Pinpoint the cell where the given text exists, returning its [X, Y] midpoint coordinate. 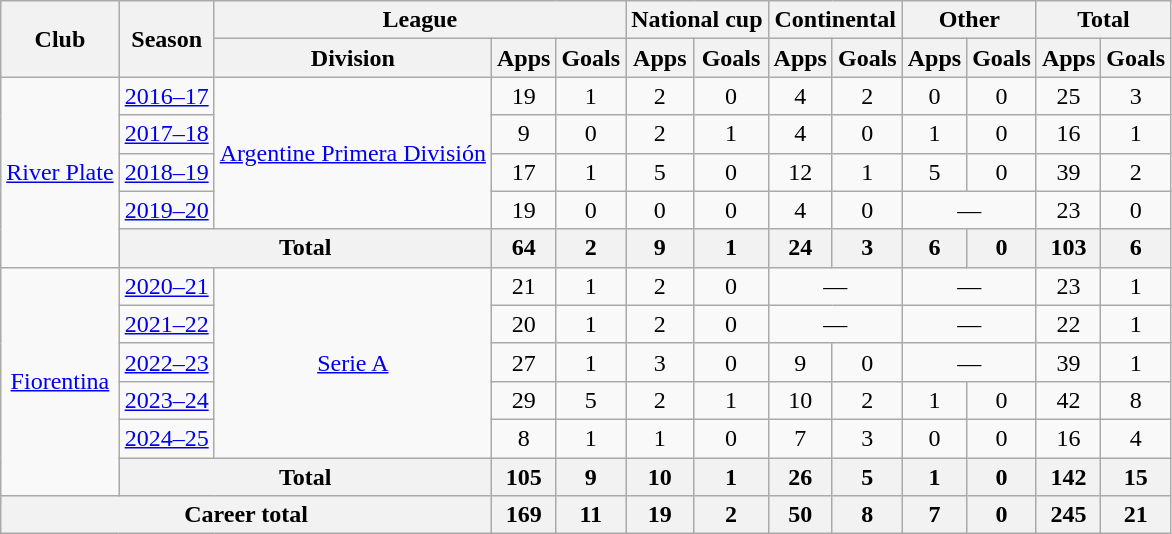
15 [1136, 477]
Argentine Primera División [352, 153]
12 [800, 172]
Club [60, 39]
42 [1068, 400]
2016–17 [166, 96]
2019–20 [166, 210]
2021–22 [166, 324]
24 [800, 248]
Division [352, 58]
2020–21 [166, 286]
2022–23 [166, 362]
River Plate [60, 172]
103 [1068, 248]
Continental [835, 20]
League [420, 20]
245 [1068, 515]
29 [523, 400]
26 [800, 477]
169 [523, 515]
Serie A [352, 362]
105 [523, 477]
20 [523, 324]
142 [1068, 477]
64 [523, 248]
11 [591, 515]
Season [166, 39]
27 [523, 362]
Other [969, 20]
25 [1068, 96]
2017–18 [166, 134]
17 [523, 172]
50 [800, 515]
22 [1068, 324]
2023–24 [166, 400]
Fiorentina [60, 381]
National cup [697, 20]
Career total [246, 515]
2018–19 [166, 172]
2024–25 [166, 438]
